Find where the given text appears and provide that cell's center as [X, Y] coordinate. 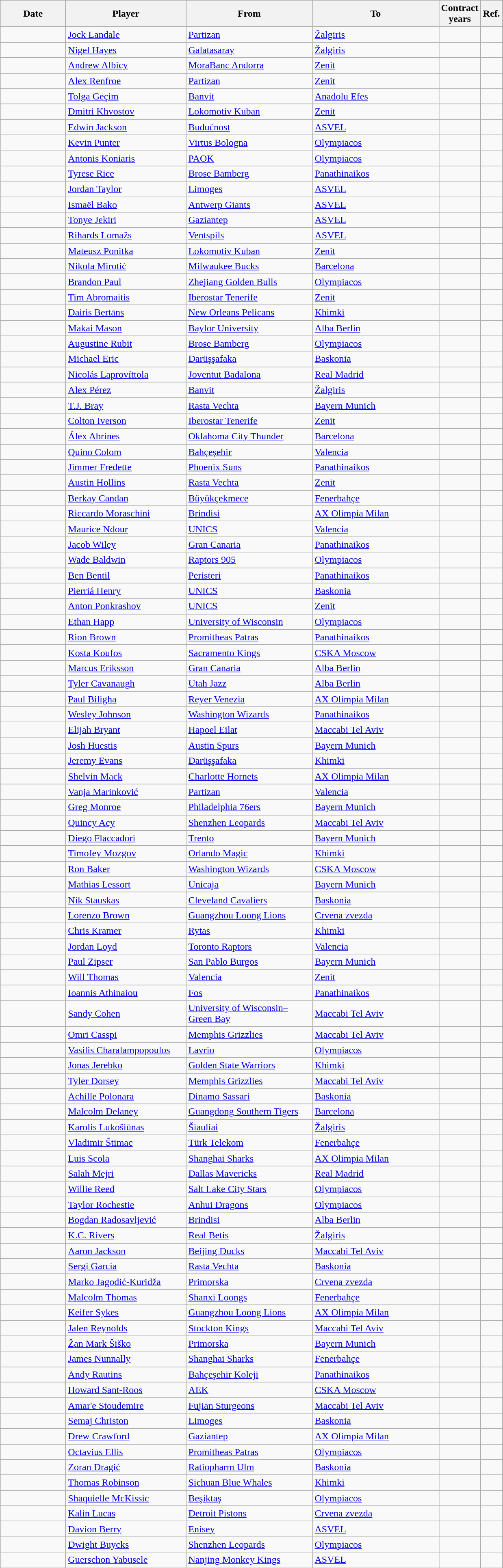
Nikola Mirotić [126, 266]
Zoran Dragić [126, 1467]
Ben Bentil [126, 575]
Michael Eric [126, 359]
Luis Scola [126, 1158]
Detroit Pistons [249, 1514]
From [249, 14]
PAOK [249, 158]
Salah Mejri [126, 1173]
Dinamo Sassari [249, 1096]
Tyler Dorsey [126, 1081]
K.C. Rivers [126, 1235]
Fujian Sturgeons [249, 1405]
Octavius Ellis [126, 1451]
Marcus Eriksson [126, 668]
Augustine Rubit [126, 343]
Utah Jazz [249, 683]
Jalen Reynolds [126, 1328]
Budućnost [249, 127]
Álex Abrines [126, 436]
Jock Landale [126, 35]
Žan Mark Šiško [126, 1343]
Philadelphia 76ers [249, 807]
Rion Brown [126, 637]
Marko Jagodić-Kuridža [126, 1282]
Tonye Jekiri [126, 220]
Howard Sant-Roos [126, 1390]
Kalin Lucas [126, 1514]
Amar'e Stoudemire [126, 1405]
Alex Renfroe [126, 81]
Antonis Koniaris [126, 158]
Berkay Candan [126, 498]
Elijah Bryant [126, 730]
Vasilis Charalampopoulos [126, 1050]
Shanxi Loongs [249, 1297]
Timofey Mozgov [126, 853]
Büyükçekmece [249, 498]
MoraBanc Andorra [249, 65]
Stockton Kings [249, 1328]
Quincy Acy [126, 823]
Dwight Buycks [126, 1544]
Orlando Magic [249, 853]
Bahçeşehir [249, 452]
Trento [249, 838]
Achille Polonara [126, 1096]
Unicaja [249, 884]
Zhejiang Golden Bulls [249, 282]
Dairis Bertāns [126, 313]
Mathias Lessort [126, 884]
T.J. Bray [126, 405]
Hapoel Eilat [249, 730]
Jordan Taylor [126, 189]
Shaquielle McKissic [126, 1498]
Tyrese Rice [126, 173]
Austin Spurs [249, 745]
Jonas Jerebko [126, 1065]
Jacob Wiley [126, 544]
James Nunnally [126, 1359]
Sacramento Kings [249, 652]
Diego Flaccadori [126, 838]
Joventut Badalona [249, 374]
Wesley Johnson [126, 715]
Anadolu Efes [375, 96]
Dmitri Khvostov [126, 112]
Contractyears [460, 14]
Nik Stauskas [126, 900]
Nicolás Laprovíttola [126, 374]
Shelvin Mack [126, 776]
Karolis Lukošiūnas [126, 1127]
Wade Baldwin [126, 560]
Aaron Jackson [126, 1251]
Toronto Raptors [249, 946]
Tyler Cavanaugh [126, 683]
Ratiopharm Ulm [249, 1467]
Kevin Punter [126, 143]
Sichuan Blue Whales [249, 1483]
Fos [249, 993]
Vladimir Štimac [126, 1143]
To [375, 14]
Date [33, 14]
Enisey [249, 1529]
Paul Zipser [126, 962]
Ismaël Bako [126, 204]
Willie Reed [126, 1189]
Guerschon Yabusele [126, 1560]
Will Thomas [126, 977]
Riccardo Moraschini [126, 514]
Keifer Sykes [126, 1313]
Oklahoma City Thunder [249, 436]
Milwaukee Bucks [249, 266]
Andrew Albicy [126, 65]
Alex Pérez [126, 390]
University of Wisconsin–Green Bay [249, 1013]
Davion Berry [126, 1529]
Omri Casspi [126, 1035]
Nanjing Monkey Kings [249, 1560]
Beşiktaş [249, 1498]
Tim Abromaitis [126, 297]
Rihards Lomažs [126, 235]
Andy Rautins [126, 1374]
Šiauliai [249, 1127]
Reyer Venezia [249, 699]
Quino Colom [126, 452]
Real Betis [249, 1235]
Sandy Cohen [126, 1013]
Maurice Ndour [126, 529]
Anhui Dragons [249, 1205]
Austin Hollins [126, 483]
Mateusz Ponitka [126, 251]
Dallas Mavericks [249, 1173]
Galatasaray [249, 50]
Player [126, 14]
Charlotte Hornets [249, 776]
Ventspils [249, 235]
Lorenzo Brown [126, 915]
Nigel Hayes [126, 50]
Malcolm Thomas [126, 1297]
Salt Lake City Stars [249, 1189]
Malcolm Delaney [126, 1112]
Semaj Christon [126, 1421]
Bahçeşehir Koleji [249, 1374]
Jordan Loyd [126, 946]
Ron Baker [126, 869]
Thomas Robinson [126, 1483]
Türk Telekom [249, 1143]
Raptors 905 [249, 560]
Anton Ponkrashov [126, 606]
Bogdan Radosavljević [126, 1220]
Drew Crawford [126, 1436]
Jimmer Fredette [126, 467]
Brandon Paul [126, 282]
Phoenix Suns [249, 467]
Rytas [249, 931]
Ioannis Athinaiou [126, 993]
Paul Biligha [126, 699]
Pierriá Henry [126, 591]
Sergi García [126, 1266]
University of Wisconsin [249, 622]
Josh Huestis [126, 745]
Guangdong Southern Tigers [249, 1112]
AEK [249, 1390]
Colton Iverson [126, 421]
Cleveland Cavaliers [249, 900]
Ethan Happ [126, 622]
Golden State Warriors [249, 1065]
Antwerp Giants [249, 204]
Vanja Marinković [126, 792]
Ref. [492, 14]
Beijing Ducks [249, 1251]
Virtus Bologna [249, 143]
Kosta Koufos [126, 652]
Chris Kramer [126, 931]
Tolga Geçim [126, 96]
Greg Monroe [126, 807]
New Orleans Pelicans [249, 313]
Jeremy Evans [126, 761]
Peristeri [249, 575]
San Pablo Burgos [249, 962]
Lavrio [249, 1050]
Taylor Rochestie [126, 1205]
Makai Mason [126, 328]
Edwin Jackson [126, 127]
Baylor University [249, 328]
